Extract the (X, Y) coordinate from the center of the cell holding the provided text.  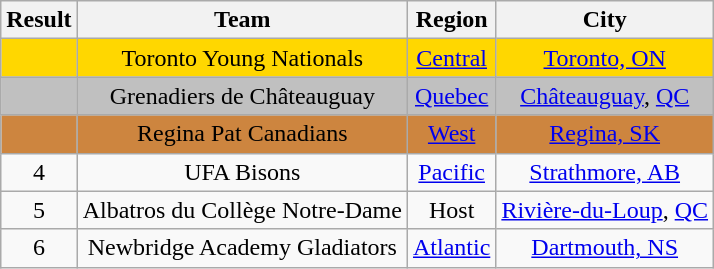
Quebec (451, 96)
Toronto, ON (605, 58)
Pacific (451, 172)
Central (451, 58)
UFA Bisons (242, 172)
Strathmore, AB (605, 172)
6 (39, 248)
City (605, 20)
Newbridge Academy Gladiators (242, 248)
Regina Pat Canadians (242, 134)
Châteauguay, QC (605, 96)
4 (39, 172)
Toronto Young Nationals (242, 58)
Host (451, 210)
5 (39, 210)
Team (242, 20)
Region (451, 20)
Albatros du Collège Notre-Dame (242, 210)
Rivière-du-Loup, QC (605, 210)
Atlantic (451, 248)
Result (39, 20)
Regina, SK (605, 134)
Dartmouth, NS (605, 248)
West (451, 134)
Grenadiers de Châteauguay (242, 96)
